Search for the cell housing the specified text and yield its [X, Y] center coordinate. 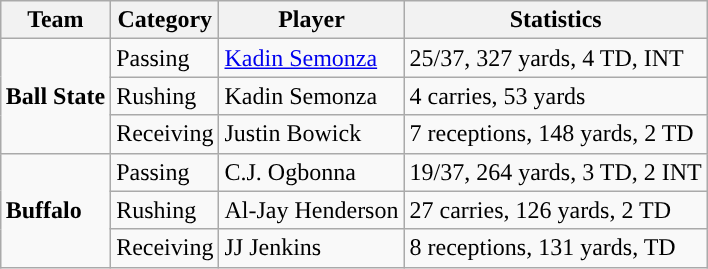
Ball State [55, 96]
Al-Jay Henderson [312, 210]
4 carries, 53 yards [556, 96]
19/37, 264 yards, 3 TD, 2 INT [556, 172]
Player [312, 20]
7 receptions, 148 yards, 2 TD [556, 134]
25/37, 327 yards, 4 TD, INT [556, 58]
C.J. Ogbonna [312, 172]
8 receptions, 131 yards, TD [556, 248]
27 carries, 126 yards, 2 TD [556, 210]
Statistics [556, 20]
Buffalo [55, 210]
JJ Jenkins [312, 248]
Category [165, 20]
Justin Bowick [312, 134]
Team [55, 20]
